From the cell containing the given text, extract its center point as [X, Y] coordinate. 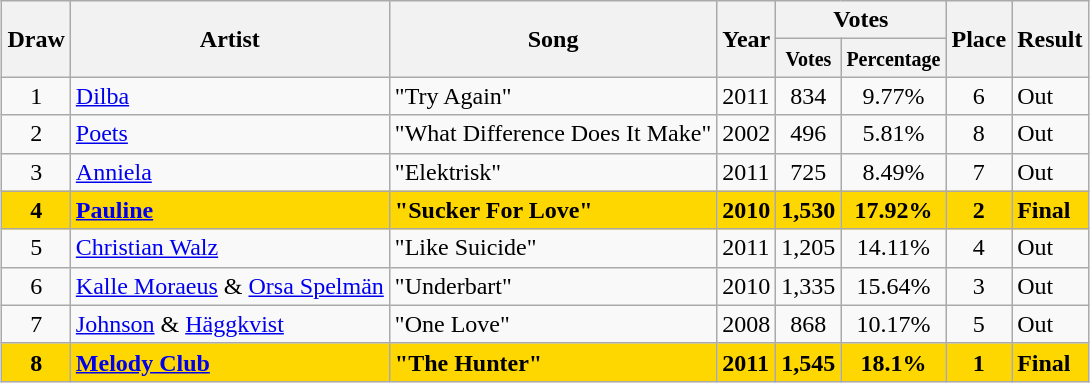
10.17% [894, 324]
725 [808, 172]
Draw [36, 39]
1,335 [808, 286]
2002 [746, 134]
Anniela [230, 172]
14.11% [894, 248]
15.64% [894, 286]
Pauline [230, 210]
"Elektrisk" [552, 172]
Kalle Moraeus & Orsa Spelmän [230, 286]
"One Love" [552, 324]
496 [808, 134]
Result [1050, 39]
868 [808, 324]
Year [746, 39]
Artist [230, 39]
8.49% [894, 172]
1,530 [808, 210]
"What Difference Does It Make" [552, 134]
Johnson & Häggkvist [230, 324]
834 [808, 96]
"Try Again" [552, 96]
9.77% [894, 96]
"The Hunter" [552, 362]
2008 [746, 324]
17.92% [894, 210]
"Like Suicide" [552, 248]
Song [552, 39]
Melody Club [230, 362]
1,205 [808, 248]
"Underbart" [552, 286]
Dilba [230, 96]
Place [979, 39]
Percentage [894, 58]
18.1% [894, 362]
Poets [230, 134]
Christian Walz [230, 248]
1,545 [808, 362]
5.81% [894, 134]
"Sucker For Love" [552, 210]
